Pinpoint the cell where the given text exists, returning its [X, Y] midpoint coordinate. 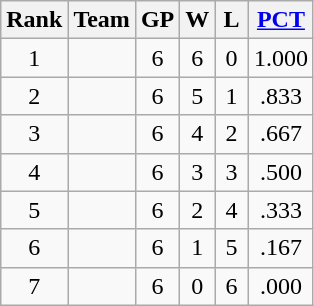
.833 [280, 96]
Rank [34, 20]
Team [102, 20]
7 [34, 286]
L [232, 20]
.167 [280, 248]
.500 [280, 172]
GP [157, 20]
PCT [280, 20]
.333 [280, 210]
.667 [280, 134]
1.000 [280, 58]
.000 [280, 286]
W [198, 20]
